Return (x, y) of the center of cell containing provided text 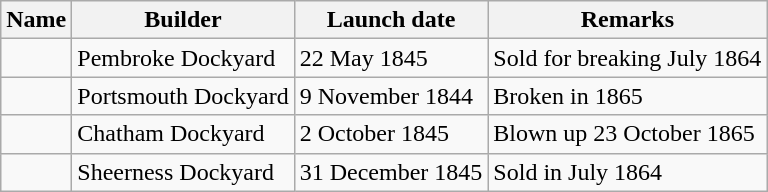
31 December 1845 (391, 172)
Remarks (628, 20)
Name (36, 20)
Sold in July 1864 (628, 172)
Sheerness Dockyard (183, 172)
Broken in 1865 (628, 96)
2 October 1845 (391, 134)
Launch date (391, 20)
Chatham Dockyard (183, 134)
Portsmouth Dockyard (183, 96)
22 May 1845 (391, 58)
Sold for breaking July 1864 (628, 58)
9 November 1844 (391, 96)
Blown up 23 October 1865 (628, 134)
Pembroke Dockyard (183, 58)
Builder (183, 20)
